Detect which cell encompasses the target text, then output its (X, Y) center coordinate. 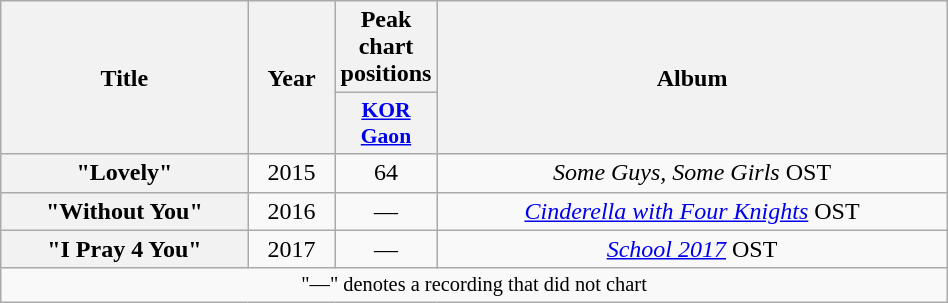
2015 (292, 173)
Some Guys, Some Girls OST (692, 173)
Title (124, 78)
"Without You" (124, 211)
"I Pray 4 You" (124, 249)
2016 (292, 211)
"Lovely" (124, 173)
Cinderella with Four Knights OST (692, 211)
Album (692, 78)
School 2017 OST (692, 249)
Peak chartpositions (386, 47)
64 (386, 173)
KORGaon (386, 124)
2017 (292, 249)
"—" denotes a recording that did not chart (474, 285)
Year (292, 78)
